Extract the (x, y) coordinate from the center of the cell holding the provided text.  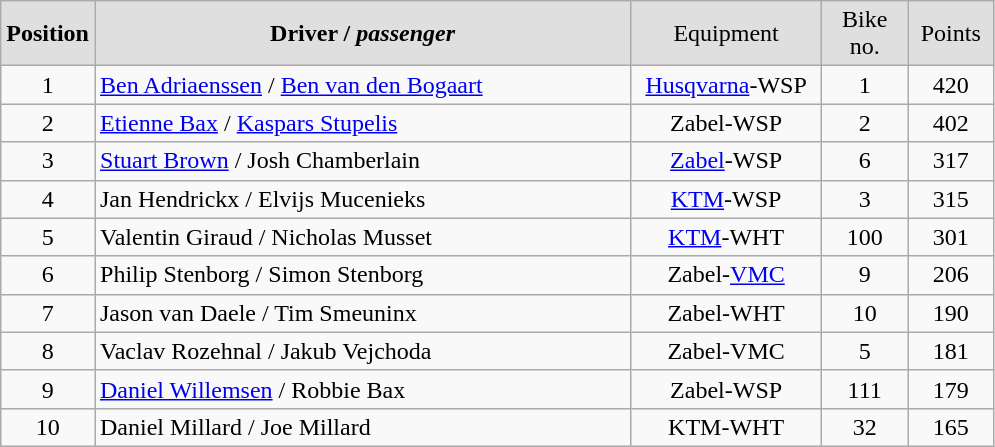
181 (951, 351)
179 (951, 389)
KTM-WSP (726, 199)
206 (951, 275)
Driver / passenger (362, 34)
Jason van Daele / Tim Smeuninx (362, 313)
Daniel Millard / Joe Millard (362, 427)
Points (951, 34)
315 (951, 199)
402 (951, 123)
190 (951, 313)
Jan Hendrickx / Elvijs Mucenieks (362, 199)
7 (48, 313)
Husqvarna-WSP (726, 85)
111 (865, 389)
Daniel Willemsen / Robbie Bax (362, 389)
Equipment (726, 34)
Philip Stenborg / Simon Stenborg (362, 275)
Position (48, 34)
Zabel-WHT (726, 313)
Stuart Brown / Josh Chamberlain (362, 161)
317 (951, 161)
Valentin Giraud / Nicholas Musset (362, 237)
Etienne Bax / Kaspars Stupelis (362, 123)
Bike no. (865, 34)
420 (951, 85)
165 (951, 427)
32 (865, 427)
4 (48, 199)
Vaclav Rozehnal / Jakub Vejchoda (362, 351)
Ben Adriaenssen / Ben van den Bogaart (362, 85)
100 (865, 237)
301 (951, 237)
8 (48, 351)
